For the text-containing cell, return its midpoint in (X, Y) coordinate format. 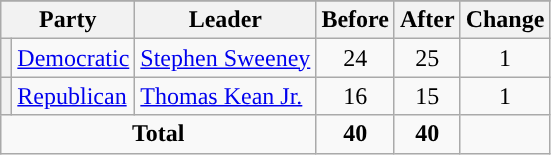
After (427, 20)
24 (356, 58)
Total (158, 134)
Republican (74, 96)
Change (505, 20)
Democratic (74, 58)
16 (356, 96)
Party (68, 20)
15 (427, 96)
Before (356, 20)
Stephen Sweeney (226, 58)
25 (427, 58)
Thomas Kean Jr. (226, 96)
Leader (226, 20)
